Return (x, y) of the center of cell containing provided text 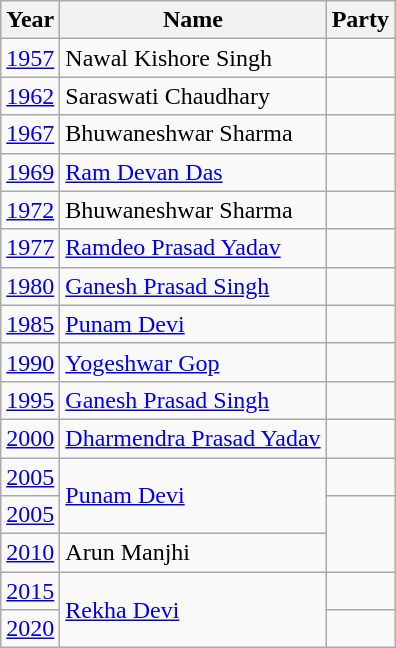
Yogeshwar Gop (193, 362)
Saraswati Chaudhary (193, 96)
1980 (30, 286)
Ram Devan Das (193, 172)
2010 (30, 553)
1962 (30, 96)
2000 (30, 438)
1990 (30, 362)
Dharmendra Prasad Yadav (193, 438)
Rekha Devi (193, 610)
Name (193, 20)
Ramdeo Prasad Yadav (193, 248)
2020 (30, 629)
Party (360, 20)
Arun Manjhi (193, 553)
2015 (30, 591)
1957 (30, 58)
1969 (30, 172)
Nawal Kishore Singh (193, 58)
1977 (30, 248)
1995 (30, 400)
Year (30, 20)
1985 (30, 324)
1967 (30, 134)
1972 (30, 210)
